Capture the cell that displays the provided text and extract its [x, y] central coordinate. 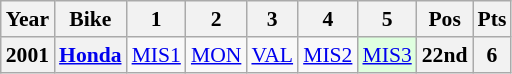
4 [328, 19]
Pts [492, 19]
6 [492, 55]
Pos [445, 19]
VAL [272, 55]
2001 [28, 55]
Honda [90, 55]
MON [216, 55]
MIS3 [386, 55]
22nd [445, 55]
Bike [90, 19]
MIS2 [328, 55]
1 [156, 19]
2 [216, 19]
5 [386, 19]
MIS1 [156, 55]
3 [272, 19]
Year [28, 19]
